Determine the (X, Y) coordinate at the center of the cell enclosing the given text.  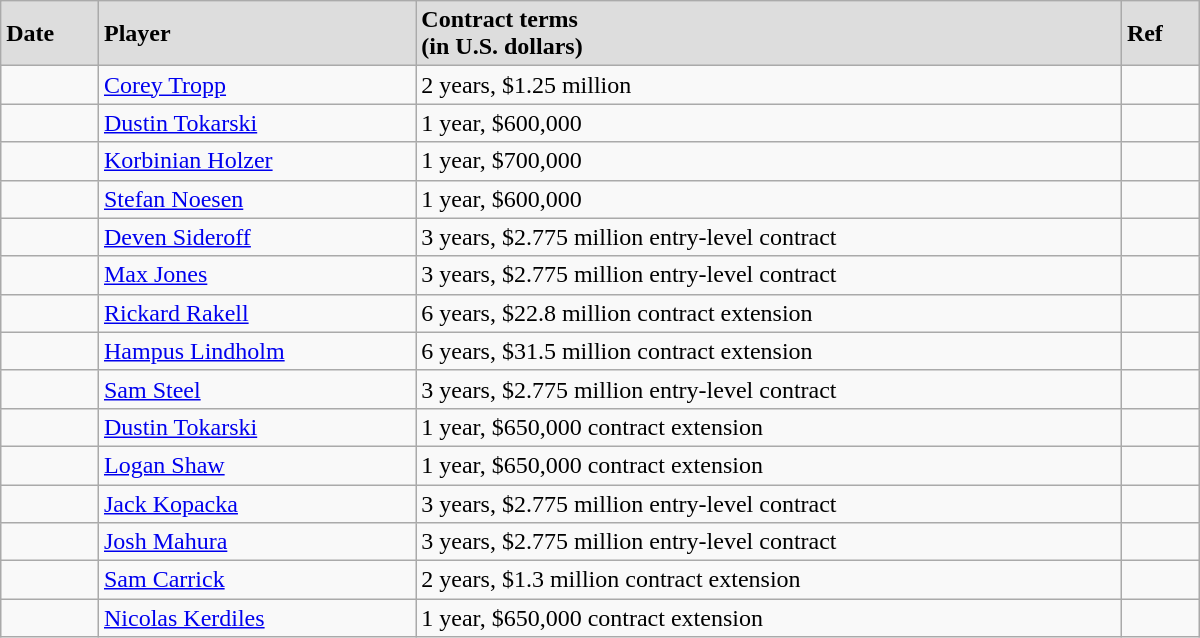
6 years, $22.8 million contract extension (769, 313)
Player (256, 34)
Logan Shaw (256, 465)
Contract terms(in U.S. dollars) (769, 34)
6 years, $31.5 million contract extension (769, 351)
Josh Mahura (256, 542)
Rickard Rakell (256, 313)
Corey Tropp (256, 85)
Nicolas Kerdiles (256, 618)
Sam Carrick (256, 580)
Sam Steel (256, 389)
Max Jones (256, 275)
Stefan Noesen (256, 199)
Hampus Lindholm (256, 351)
Date (50, 34)
Korbinian Holzer (256, 161)
Ref (1160, 34)
2 years, $1.25 million (769, 85)
Deven Sideroff (256, 237)
Jack Kopacka (256, 503)
1 year, $700,000 (769, 161)
2 years, $1.3 million contract extension (769, 580)
